From the cell containing the given text, extract its center point as (X, Y) coordinate. 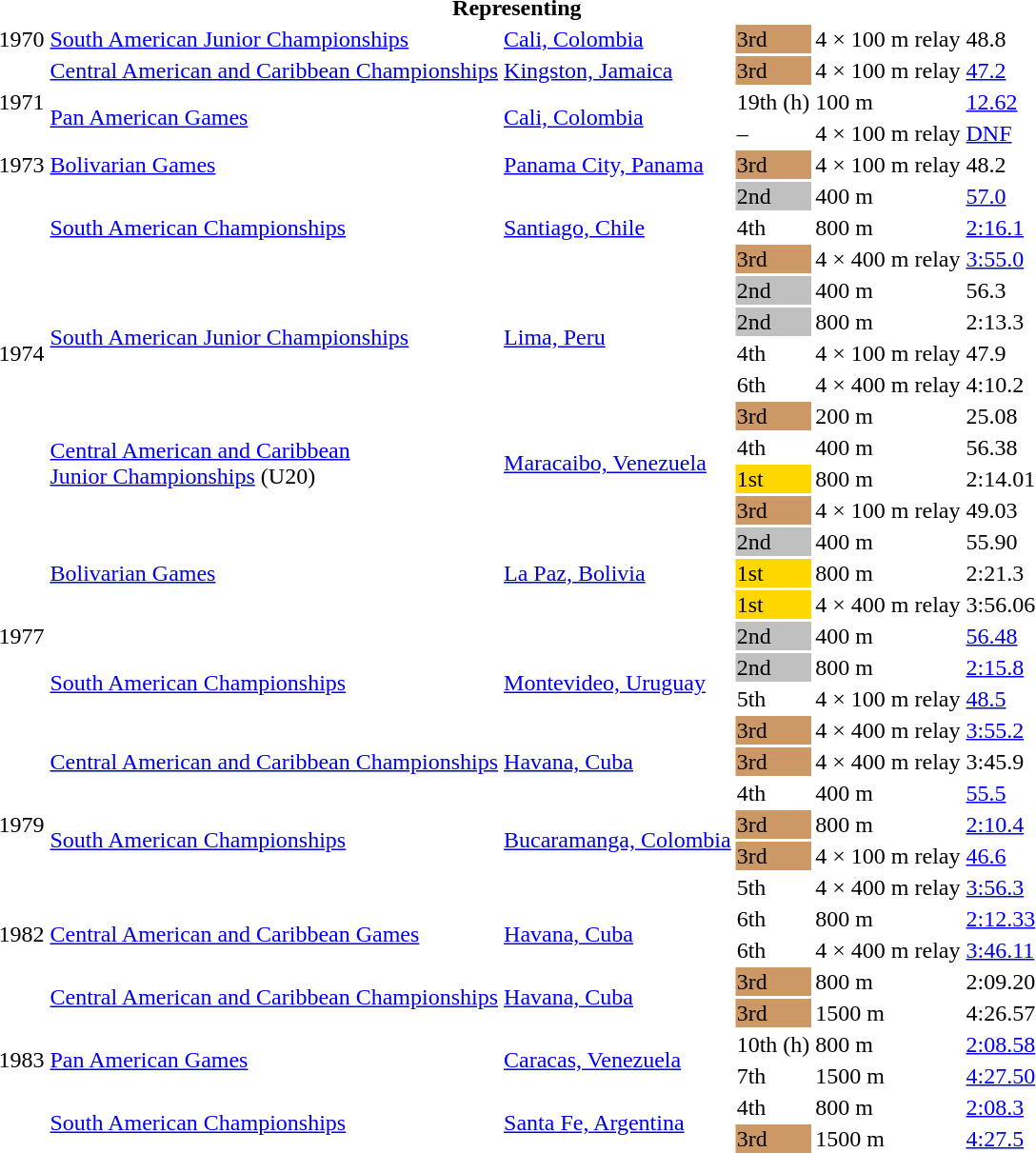
Caracas, Venezuela (618, 1061)
Central American and Caribbean Games (274, 935)
10th (h) (773, 1044)
Lima, Peru (618, 337)
100 m (887, 102)
7th (773, 1076)
La Paz, Bolivia (618, 573)
19th (h) (773, 102)
– (773, 133)
Santiago, Chile (618, 228)
Maracaibo, Venezuela (618, 463)
Santa Fe, Argentina (618, 1123)
Bucaramanga, Colombia (618, 840)
Central American and CaribbeanJunior Championships (U20) (274, 463)
Kingston, Jamaica (618, 70)
Panama City, Panama (618, 165)
200 m (887, 416)
Montevideo, Uruguay (618, 684)
